Pinpoint the cell where the given text exists, returning its [x, y] midpoint coordinate. 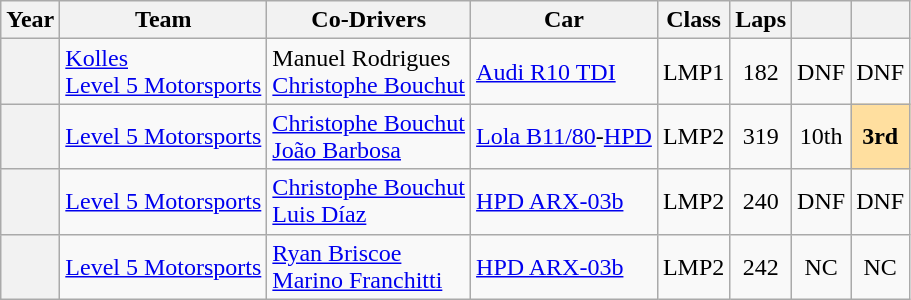
Class [693, 20]
Laps [761, 20]
3rd [880, 136]
10th [822, 136]
Co-Drivers [369, 20]
Team [164, 20]
240 [761, 202]
Christophe Bouchut João Barbosa [369, 136]
319 [761, 136]
LMP1 [693, 72]
Christophe Bouchut Luis Díaz [369, 202]
Audi R10 TDI [564, 72]
Lola B11/80-HPD [564, 136]
182 [761, 72]
Car [564, 20]
Manuel Rodrigues Christophe Bouchut [369, 72]
Year [30, 20]
Kolles Level 5 Motorsports [164, 72]
Ryan Briscoe Marino Franchitti [369, 266]
242 [761, 266]
